Detect which cell encompasses the target text, then output its (X, Y) center coordinate. 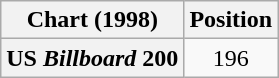
Chart (1998) (92, 20)
Position (231, 20)
US Billboard 200 (92, 58)
196 (231, 58)
